Return (X, Y) of the center of cell containing provided text 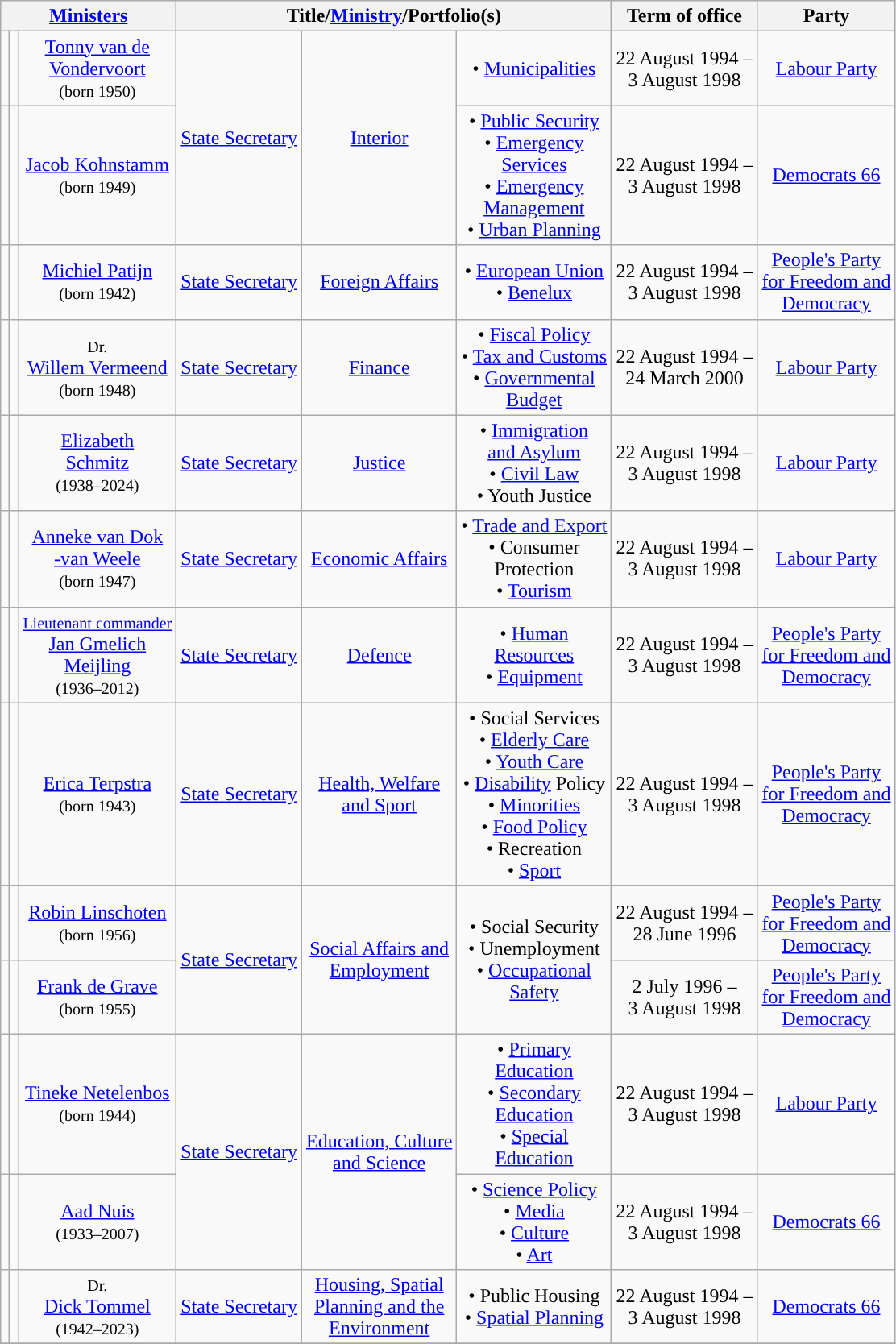
• Primary Education • Secondary Education • Special Education (534, 1104)
Title/Ministry/Portfolio(s) (394, 16)
Term of office (685, 16)
Frank de Grave (born 1955) (97, 997)
2 July 1996 – 3 August 1998 (685, 997)
• Municipalities (534, 68)
Dr. Dick Tommel (1942–2023) (97, 1307)
Interior (379, 139)
Dr. Willem Vermeend (born 1948) (97, 367)
Lieutenant commander Jan Gmelich Meijling (1936–2012) (97, 654)
Justice (379, 463)
Tineke Netelenbos (born 1944) (97, 1104)
• Human Resources • Equipment (534, 654)
Finance (379, 367)
Ministers (89, 16)
Erica Terpstra (born 1943) (97, 794)
Economic Affairs (379, 559)
22 August 1994 – 28 June 1996 (685, 923)
Housing, Spatial Planning and the Environment (379, 1307)
• European Union • Benelux (534, 282)
• Public Housing • Spatial Planning (534, 1307)
Tonny van de Vondervoort (born 1950) (97, 68)
• Science Policy • Media • Culture • Art (534, 1222)
Foreign Affairs (379, 282)
Party (827, 16)
Aad Nuis (1933–2007) (97, 1222)
Anneke van Dok -van Weele (born 1947) (97, 559)
Jacob Kohnstamm (born 1949) (97, 176)
• Social Services • Elderly Care • Youth Care • Disability Policy • Minorities • Food Policy • Recreation • Sport (534, 794)
Michiel Patijn (born 1942) (97, 282)
22 August 1994 – 24 March 2000 (685, 367)
• Immigration and Asylum • Civil Law • Youth Justice (534, 463)
Defence (379, 654)
• Fiscal Policy • Tax and Customs • Governmental Budget (534, 367)
Elizabeth Schmitz (1938–2024) (97, 463)
Education, Culture and Science (379, 1151)
Health, Welfare and Sport (379, 794)
• Social Security • Unemployment • Occupational Safety (534, 960)
Social Affairs and Employment (379, 960)
Robin Linschoten (born 1956) (97, 923)
• Public Security • Emergency Services • Emergency Management • Urban Planning (534, 176)
• Trade and Export • Consumer Protection • Tourism (534, 559)
